Scan for the cell matching the given text and deliver its [X, Y] coordinate at center. 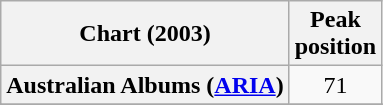
Australian Albums (ARIA) [145, 85]
71 [335, 85]
Peakposition [335, 34]
Chart (2003) [145, 34]
